Detect which cell encompasses the target text, then output its (X, Y) center coordinate. 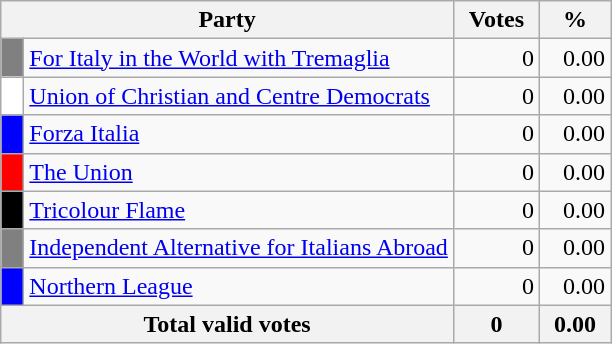
Votes (496, 20)
Union of Christian and Centre Democrats (239, 96)
Northern League (239, 286)
The Union (239, 172)
Total valid votes (228, 324)
Independent Alternative for Italians Abroad (239, 248)
Forza Italia (239, 134)
Party (228, 20)
Tricolour Flame (239, 210)
% (574, 20)
For Italy in the World with Tremaglia (239, 58)
